Return [x, y] of the center of cell containing provided text 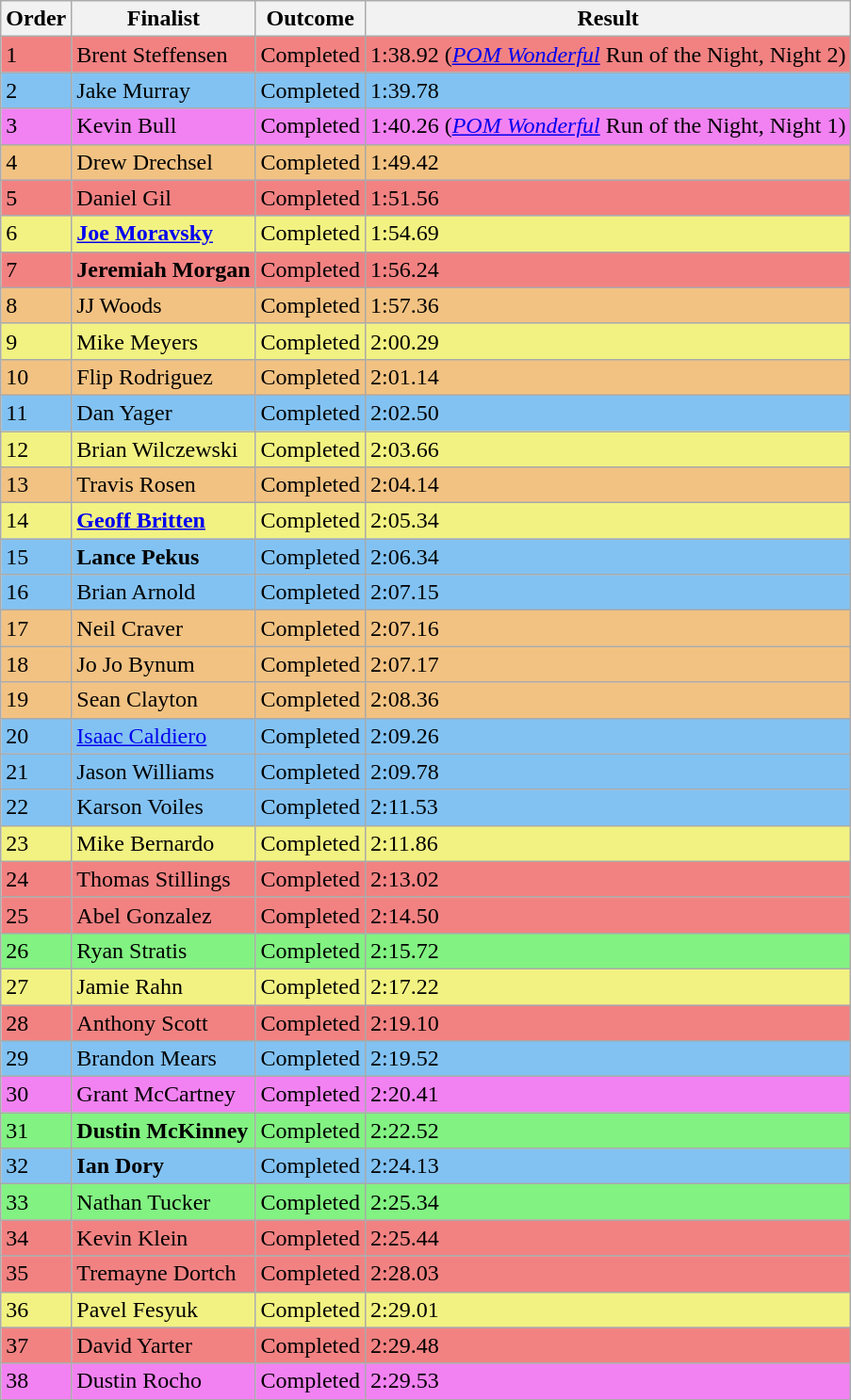
1:54.69 [607, 234]
2:07.15 [607, 593]
Daniel Gil [164, 198]
Dan Yager [164, 413]
21 [36, 772]
2:03.66 [607, 449]
2:08.36 [607, 700]
16 [36, 593]
1:39.78 [607, 90]
Dustin McKinney [164, 1131]
35 [36, 1274]
9 [36, 341]
Isaac Caldiero [164, 736]
2:00.29 [607, 341]
2:11.53 [607, 807]
7 [36, 269]
Brent Steffensen [164, 55]
2:15.72 [607, 951]
14 [36, 521]
5 [36, 198]
15 [36, 557]
12 [36, 449]
2:11.86 [607, 843]
22 [36, 807]
Result [607, 19]
Thomas Stillings [164, 879]
Brian Arnold [164, 593]
2:09.26 [607, 736]
10 [36, 377]
Brandon Mears [164, 1059]
37 [36, 1345]
2:29.01 [607, 1310]
Flip Rodriguez [164, 377]
Geoff Britten [164, 521]
18 [36, 664]
19 [36, 700]
27 [36, 986]
Grant McCartney [164, 1095]
30 [36, 1095]
24 [36, 879]
Lance Pekus [164, 557]
38 [36, 1381]
Jamie Rahn [164, 986]
1:49.42 [607, 162]
Ian Dory [164, 1166]
2:22.52 [607, 1131]
25 [36, 915]
Dustin Rocho [164, 1381]
2:17.22 [607, 986]
Sean Clayton [164, 700]
2:14.50 [607, 915]
Kevin Bull [164, 126]
28 [36, 1022]
29 [36, 1059]
4 [36, 162]
11 [36, 413]
2:13.02 [607, 879]
Abel Gonzalez [164, 915]
1:40.26 (POM Wonderful Run of the Night, Night 1) [607, 126]
13 [36, 485]
Outcome [310, 19]
2:07.17 [607, 664]
Brian Wilczewski [164, 449]
Jake Murray [164, 90]
23 [36, 843]
Mike Meyers [164, 341]
32 [36, 1166]
2:19.10 [607, 1022]
Ryan Stratis [164, 951]
1:57.36 [607, 305]
Travis Rosen [164, 485]
34 [36, 1238]
2:20.41 [607, 1095]
1:38.92 (POM Wonderful Run of the Night, Night 2) [607, 55]
Drew Drechsel [164, 162]
Jeremiah Morgan [164, 269]
6 [36, 234]
2:25.44 [607, 1238]
36 [36, 1310]
Nathan Tucker [164, 1202]
2 [36, 90]
1:56.24 [607, 269]
17 [36, 628]
Anthony Scott [164, 1022]
Pavel Fesyuk [164, 1310]
2:02.50 [607, 413]
Mike Bernardo [164, 843]
2:06.34 [607, 557]
Jo Jo Bynum [164, 664]
Finalist [164, 19]
Order [36, 19]
Kevin Klein [164, 1238]
2:01.14 [607, 377]
2:28.03 [607, 1274]
Jason Williams [164, 772]
2:09.78 [607, 772]
2:25.34 [607, 1202]
Joe Moravsky [164, 234]
Karson Voiles [164, 807]
2:07.16 [607, 628]
David Yarter [164, 1345]
2:29.53 [607, 1381]
1 [36, 55]
JJ Woods [164, 305]
2:04.14 [607, 485]
31 [36, 1131]
26 [36, 951]
2:19.52 [607, 1059]
2:24.13 [607, 1166]
Tremayne Dortch [164, 1274]
2:05.34 [607, 521]
8 [36, 305]
1:51.56 [607, 198]
Neil Craver [164, 628]
20 [36, 736]
2:29.48 [607, 1345]
3 [36, 126]
33 [36, 1202]
